Provide the (X, Y) coordinate of the cell's center where the given text is located.  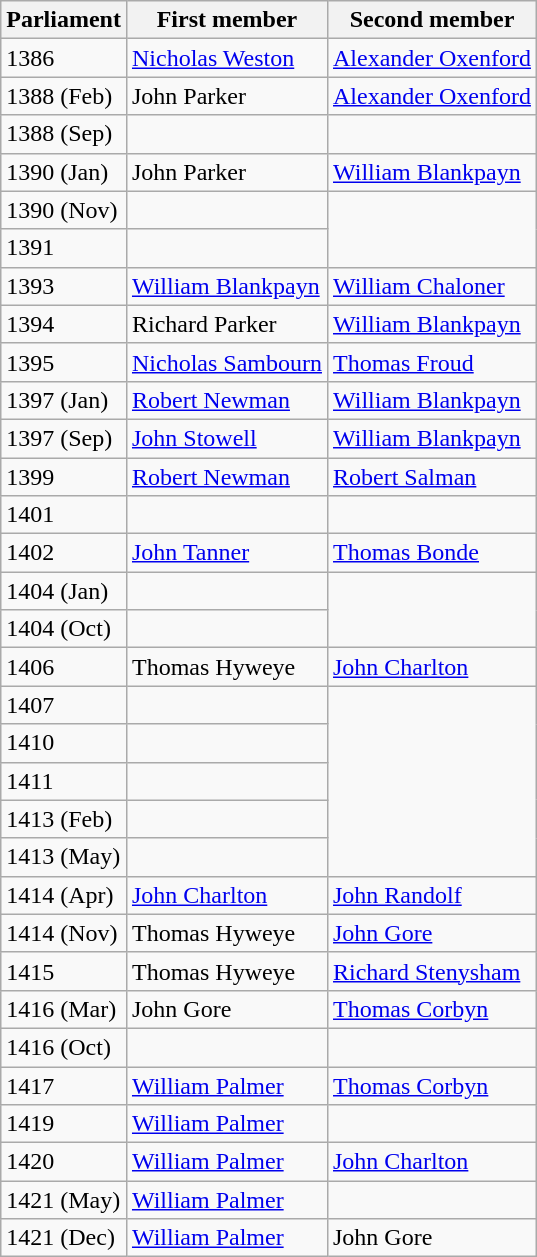
William Chaloner (432, 286)
1413 (Feb) (64, 819)
1394 (64, 324)
1399 (64, 477)
1411 (64, 781)
1390 (Nov) (64, 210)
1414 (Apr) (64, 895)
1420 (64, 1162)
Second member (432, 20)
1417 (64, 1085)
Robert Salman (432, 477)
John Stowell (226, 438)
1414 (Nov) (64, 933)
1388 (Sep) (64, 134)
1397 (Sep) (64, 438)
Richard Stenysham (432, 971)
1388 (Feb) (64, 96)
1393 (64, 286)
1407 (64, 705)
Parliament (64, 20)
1404 (Oct) (64, 629)
First member (226, 20)
1386 (64, 58)
1416 (Oct) (64, 1047)
Thomas Bonde (432, 553)
Nicholas Sambourn (226, 362)
1397 (Jan) (64, 400)
Richard Parker (226, 324)
1419 (64, 1124)
1413 (May) (64, 857)
1390 (Jan) (64, 172)
1415 (64, 971)
Thomas Froud (432, 362)
1410 (64, 743)
1395 (64, 362)
1421 (Dec) (64, 1238)
1404 (Jan) (64, 591)
1421 (May) (64, 1200)
1391 (64, 248)
1402 (64, 553)
John Tanner (226, 553)
Nicholas Weston (226, 58)
1416 (Mar) (64, 1009)
1406 (64, 667)
John Randolf (432, 895)
1401 (64, 515)
